Output the (X, Y) coordinate of the center of the cell containing the given text.  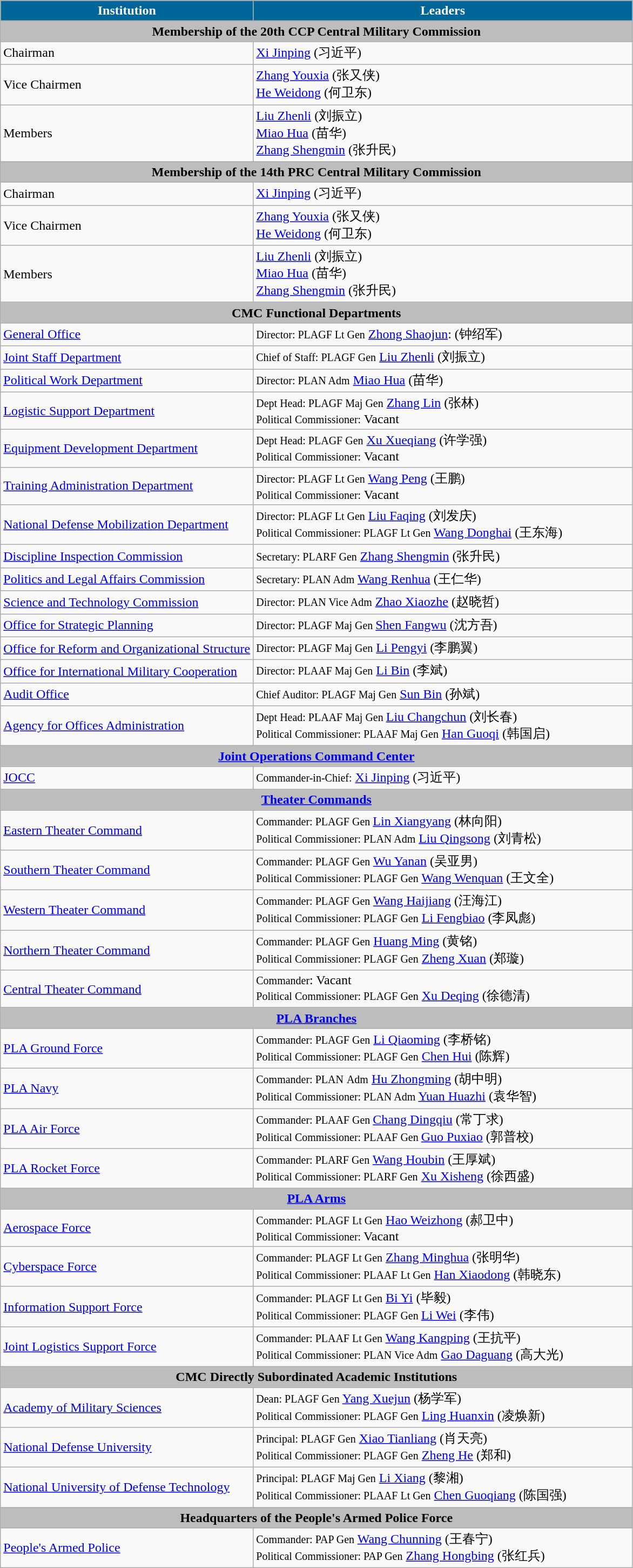
Science and Technology Commission (127, 602)
Commander: PLAGF Gen Wu Yanan (吴亚男)Political Commissioner: PLAGF Gen Wang Wenquan (王文全) (443, 870)
Principal: PLAGF Gen Xiao Tianliang (肖天亮) Political Commissioner: PLAGF Gen Zheng He (郑和) (443, 1447)
Secretary: PLAN Adm Wang Renhua (王仁华) (443, 579)
CMC Directly Subordinated Academic Institutions (316, 1377)
Institution (127, 11)
Commander: PLAGF Lt Gen Zhang Minghua (张明华) Political Commissioner: PLAAF Lt Gen Han Xiaodong (韩晓东) (443, 1266)
Liu Zhenli (刘振立)Miao Hua (苗华)Zhang Shengmin (张升民) (443, 274)
Theater Commands (316, 799)
Commander-in-Chief: Xi Jinping (习近平) (443, 778)
Commander: PLAGF Gen Li Qiaoming (李桥铭) Political Commissioner: PLAGF Gen Chen Hui (陈辉) (443, 1048)
People's Armed Police (127, 1548)
Director: PLAGF Lt Gen Zhong Shaojun: (钟绍军) (443, 334)
Headquarters of the People's Armed Police Force (316, 1518)
Information Support Force (127, 1306)
Dept Head: PLAAF Maj Gen Liu Changchun (刘长春)Political Commissioner: PLAAF Maj Gen Han Guoqi (韩国启) (443, 726)
Principal: PLAGF Maj Gen Li Xiang (黎湘) Political Commissioner: PLAAF Lt Gen Chen Guoqiang (陈国强) (443, 1487)
National Defense University (127, 1447)
Commander: PLAAF Lt Gen Wang Kangping (王抗平)Political Commissioner: PLAN Vice Adm Gao Daguang (高大光) (443, 1346)
Liu Zhenli (刘振立)Miao Hua (苗华) Zhang Shengmin (张升民) (443, 134)
Cyberspace Force (127, 1266)
Director: PLAGF Lt Gen Liu Faqing (刘发庆) Political Commissioner: PLAGF Lt Gen Wang Donghai (王东海) (443, 525)
Dean: PLAGF Gen Yang Xuejun (杨学军)Political Commissioner: PLAGF Gen Ling Huanxin (凌焕新) (443, 1407)
Membership of the 20th CCP Central Military Commission (316, 31)
Leaders (443, 11)
Central Theater Command (127, 989)
PLA Arms (316, 1199)
Logistic Support Department (127, 411)
PLA Ground Force (127, 1048)
PLA Rocket Force (127, 1169)
Director: PLAN Vice Adm Zhao Xiaozhe (赵晓哲) (443, 602)
General Office (127, 334)
Commander: PLAGF Lt Gen Bi Yi (毕毅) Political Commissioner: PLAGF Gen Li Wei (李伟) (443, 1306)
Southern Theater Command (127, 870)
JOCC (127, 778)
PLA Air Force (127, 1128)
Equipment Development Department (127, 449)
Aerospace Force (127, 1228)
National Defense Mobilization Department (127, 525)
Commander: PLAAF Gen Chang Dingqiu (常丁求)Political Commissioner: PLAAF Gen Guo Puxiao (郭普校) (443, 1128)
Commander: PLARF Gen Wang Houbin (王厚斌)Political Commissioner: PLARF Gen Xu Xisheng (徐西盛) (443, 1169)
Commander: Vacant Political Commissioner: PLAGF Gen Xu Deqing (徐德清) (443, 989)
Training Administration Department (127, 486)
Eastern Theater Command (127, 830)
Politics and Legal Affairs Commission (127, 579)
Discipline Inspection Commission (127, 557)
Dept Head: PLAGF Gen Xu Xueqiang (许学强) Political Commissioner: Vacant (443, 449)
Commander: PLAN Adm Hu Zhongming (胡中明)Political Commissioner: PLAN Adm Yuan Huazhi (袁华智) (443, 1088)
Chief Auditor: PLAGF Maj Gen Sun Bin (孙斌) (443, 694)
PLA Navy (127, 1088)
Joint Logistics Support Force (127, 1346)
Office for Reform and Organizational Structure (127, 649)
Office for Strategic Planning (127, 626)
Joint Staff Department (127, 358)
Chief of Staff: PLAGF Gen Liu Zhenli (刘振立) (443, 358)
Director: PLAAF Maj Gen Li Bin (李斌) (443, 671)
Commander: PLAGF Gen Huang Ming (黄铭)Political Commissioner: PLAGF Gen Zheng Xuan (郑璇) (443, 950)
Commander: PLAGF Lt Gen Hao Weizhong (郝卫中) Political Commissioner: Vacant (443, 1228)
National University of Defense Technology (127, 1487)
Joint Operations Command Center (316, 756)
Audit Office (127, 694)
PLA Branches (316, 1018)
Northern Theater Command (127, 950)
Director: PLAGF Lt Gen Wang Peng (王鹏)Political Commissioner: Vacant (443, 486)
Director: PLAGF Maj Gen Shen Fangwu (沈方吾) (443, 626)
Political Work Department (127, 381)
Academy of Military Sciences (127, 1407)
Director: PLAGF Maj Gen Li Pengyi (李鹏翼) (443, 649)
Commander: PLAGF Gen Wang Haijiang (汪海江)Political Commissioner: PLAGF Gen Li Fengbiao (李凤彪) (443, 910)
Secretary: PLARF Gen Zhang Shengmin (张升民) (443, 557)
Commander: PAP Gen Wang Chunning (王春宁)Political Commissioner: PAP Gen Zhang Hongbing (张红兵) (443, 1548)
Western Theater Command (127, 910)
CMC Functional Departments (316, 312)
Director: PLAN Adm Miao Hua (苗华) (443, 381)
Membership of the 14th PRC Central Military Commission (316, 172)
Agency for Offices Administration (127, 726)
Dept Head: PLAGF Maj Gen Zhang Lin (张林) Political Commissioner: Vacant (443, 411)
Commander: PLAGF Gen Lin Xiangyang (林向阳) Political Commissioner: PLAN Adm Liu Qingsong (刘青松) (443, 830)
Office for International Military Cooperation (127, 671)
